Find where the given text appears and provide that cell's center as [X, Y] coordinate. 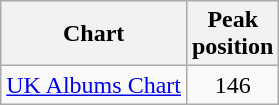
Chart [94, 34]
UK Albums Chart [94, 85]
146 [232, 85]
Peakposition [232, 34]
